Scan for the cell matching the given text and deliver its [X, Y] coordinate at center. 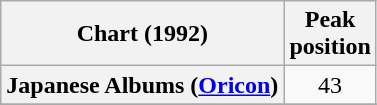
Japanese Albums (Oricon) [142, 85]
Peakposition [330, 34]
43 [330, 85]
Chart (1992) [142, 34]
